Search for the cell housing the specified text and yield its [X, Y] center coordinate. 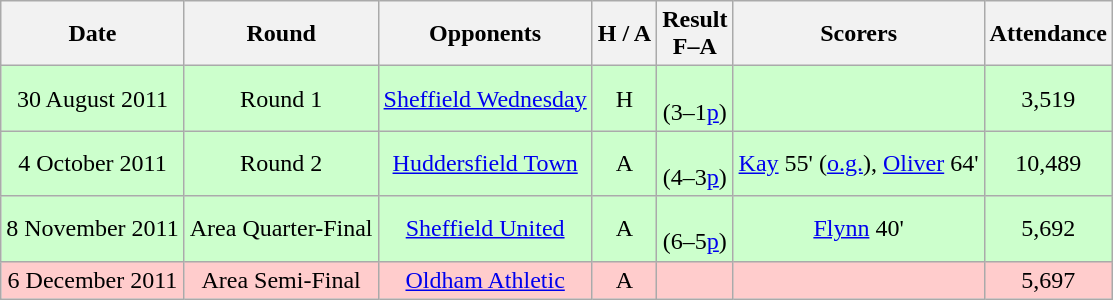
Round 2 [281, 164]
10,489 [1048, 164]
Sheffield United [485, 228]
(3–1p) [695, 98]
6 December 2011 [92, 280]
Flynn 40' [858, 228]
H / A [624, 34]
30 August 2011 [92, 98]
Oldham Athletic [485, 280]
ResultF–A [695, 34]
(6–5p) [695, 228]
4 October 2011 [92, 164]
8 November 2011 [92, 228]
Area Quarter-Final [281, 228]
Date [92, 34]
Attendance [1048, 34]
Sheffield Wednesday [485, 98]
(4–3p) [695, 164]
Opponents [485, 34]
Huddersfield Town [485, 164]
5,697 [1048, 280]
H [624, 98]
3,519 [1048, 98]
5,692 [1048, 228]
Kay 55' (o.g.), Oliver 64' [858, 164]
Scorers [858, 34]
Round 1 [281, 98]
Area Semi-Final [281, 280]
Round [281, 34]
